Return the (X, Y) coordinate for the center point of the cell that contains the specified text.  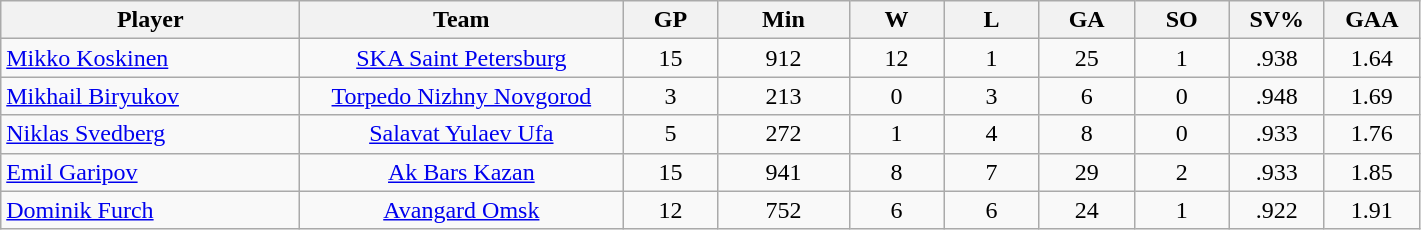
1.69 (1372, 96)
Torpedo Nizhny Novgorod (462, 96)
Niklas Svedberg (150, 134)
Player (150, 20)
GAA (1372, 20)
.948 (1276, 96)
W (896, 20)
1.85 (1372, 172)
Ak Bars Kazan (462, 172)
Emil Garipov (150, 172)
SKA Saint Petersburg (462, 58)
5 (670, 134)
4 (992, 134)
GP (670, 20)
272 (784, 134)
Mikko Koskinen (150, 58)
29 (1086, 172)
213 (784, 96)
Mikhail Biryukov (150, 96)
2 (1182, 172)
SV% (1276, 20)
7 (992, 172)
Min (784, 20)
941 (784, 172)
.922 (1276, 210)
25 (1086, 58)
SO (1182, 20)
L (992, 20)
1.64 (1372, 58)
912 (784, 58)
Team (462, 20)
GA (1086, 20)
Avangard Omsk (462, 210)
752 (784, 210)
24 (1086, 210)
1.91 (1372, 210)
Salavat Yulaev Ufa (462, 134)
.938 (1276, 58)
Dominik Furch (150, 210)
1.76 (1372, 134)
